Detect which cell encompasses the target text, then output its [X, Y] center coordinate. 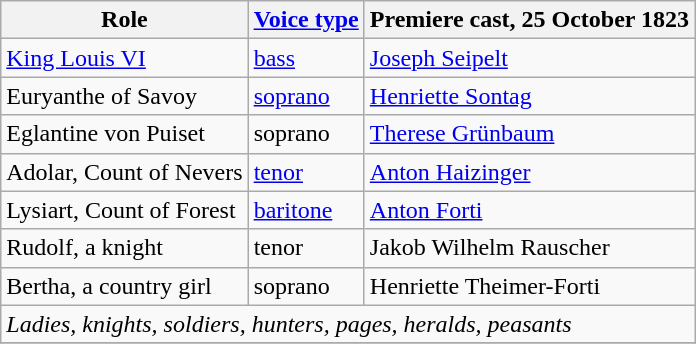
Rudolf, a knight [124, 248]
Ladies, knights, soldiers, hunters, pages, heralds, peasants [348, 324]
Lysiart, Count of Forest [124, 210]
Euryanthe of Savoy [124, 96]
Henriette Theimer-Forti [529, 286]
Role [124, 20]
Bertha, a country girl [124, 286]
King Louis VI [124, 58]
Jakob Wilhelm Rauscher [529, 248]
Anton Haizinger [529, 172]
Therese Grünbaum [529, 134]
baritone [306, 210]
Eglantine von Puiset [124, 134]
Voice type [306, 20]
Anton Forti [529, 210]
bass [306, 58]
Premiere cast, 25 October 1823 [529, 20]
Henriette Sontag [529, 96]
Adolar, Count of Nevers [124, 172]
Joseph Seipelt [529, 58]
